Scan for the cell matching the given text and deliver its (X, Y) coordinate at center. 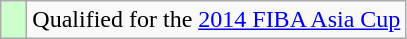
Qualified for the 2014 FIBA Asia Cup (216, 20)
